Identify which cell holds the provided text, then report its [x, y] central coordinate. 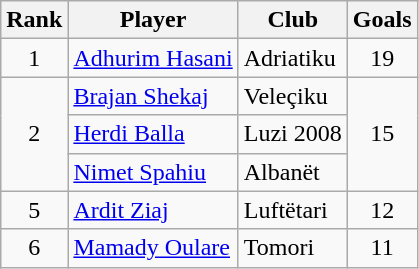
Luzi 2008 [292, 134]
Brajan Shekaj [153, 96]
Player [153, 20]
Goals [382, 20]
11 [382, 248]
Club [292, 20]
Nimet Spahiu [153, 172]
Adhurim Hasani [153, 58]
Ardit Ziaj [153, 210]
5 [34, 210]
Herdi Balla [153, 134]
Luftëtari [292, 210]
Adriatiku [292, 58]
2 [34, 134]
Mamady Oulare [153, 248]
Albanët [292, 172]
Rank [34, 20]
12 [382, 210]
1 [34, 58]
15 [382, 134]
6 [34, 248]
19 [382, 58]
Veleçiku [292, 96]
Tomori [292, 248]
